Extract the (X, Y) coordinate from the center of the cell holding the provided text.  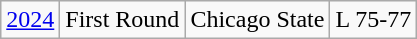
Chicago State (258, 20)
L 75-77 (374, 20)
First Round (122, 20)
2024 (30, 20)
